Extract the [X, Y] coordinate from the center of the cell holding the provided text.  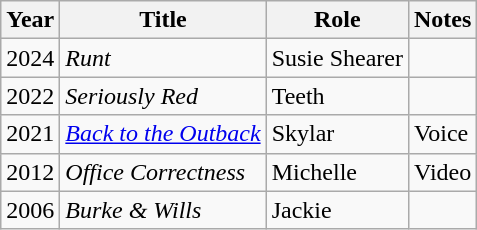
Runt [163, 58]
Video [442, 172]
Jackie [337, 210]
Skylar [337, 134]
Teeth [337, 96]
2021 [30, 134]
2012 [30, 172]
Burke & Wills [163, 210]
Michelle [337, 172]
Voice [442, 134]
2006 [30, 210]
2024 [30, 58]
Notes [442, 20]
Title [163, 20]
Office Correctness [163, 172]
Role [337, 20]
Back to the Outback [163, 134]
Susie Shearer [337, 58]
Year [30, 20]
2022 [30, 96]
Seriously Red [163, 96]
